Determine the (x, y) coordinate at the center of the cell enclosing the given text.  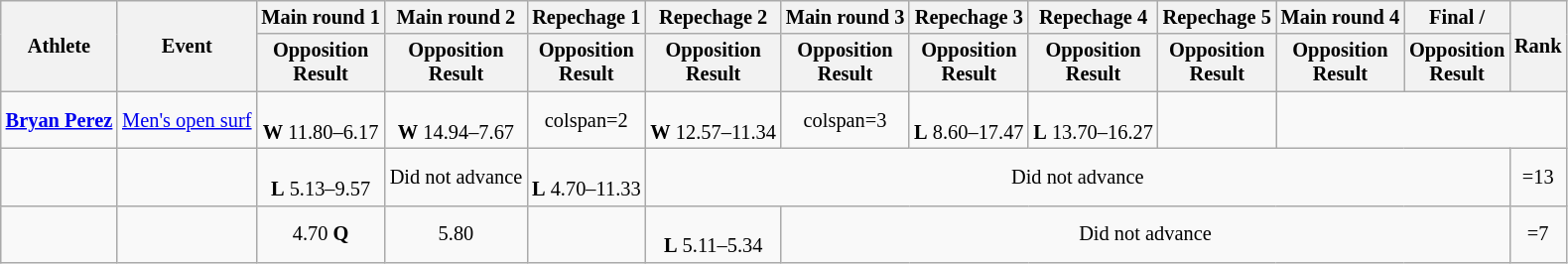
L 4.70–11.33 (586, 177)
4.70 Q (320, 234)
Main round 1 (320, 17)
L 5.13–9.57 (320, 177)
Main round 2 (457, 17)
W 14.94–7.67 (457, 120)
Repechage 2 (713, 17)
colspan=3 (846, 120)
=13 (1538, 177)
5.80 (457, 234)
Bryan Perez (60, 120)
Repechage 5 (1217, 17)
Final / (1457, 17)
Repechage 3 (969, 17)
Repechage 4 (1093, 17)
W 11.80–6.17 (320, 120)
Rank (1538, 46)
L 13.70–16.27 (1093, 120)
Event (187, 46)
Main round 3 (846, 17)
L 8.60–17.47 (969, 120)
Athlete (60, 46)
=7 (1538, 234)
Main round 4 (1340, 17)
colspan=2 (586, 120)
W 12.57–11.34 (713, 120)
Repechage 1 (586, 17)
L 5.11–5.34 (713, 234)
Men's open surf (187, 120)
